Extract the [x, y] coordinate from the center of the cell holding the provided text.  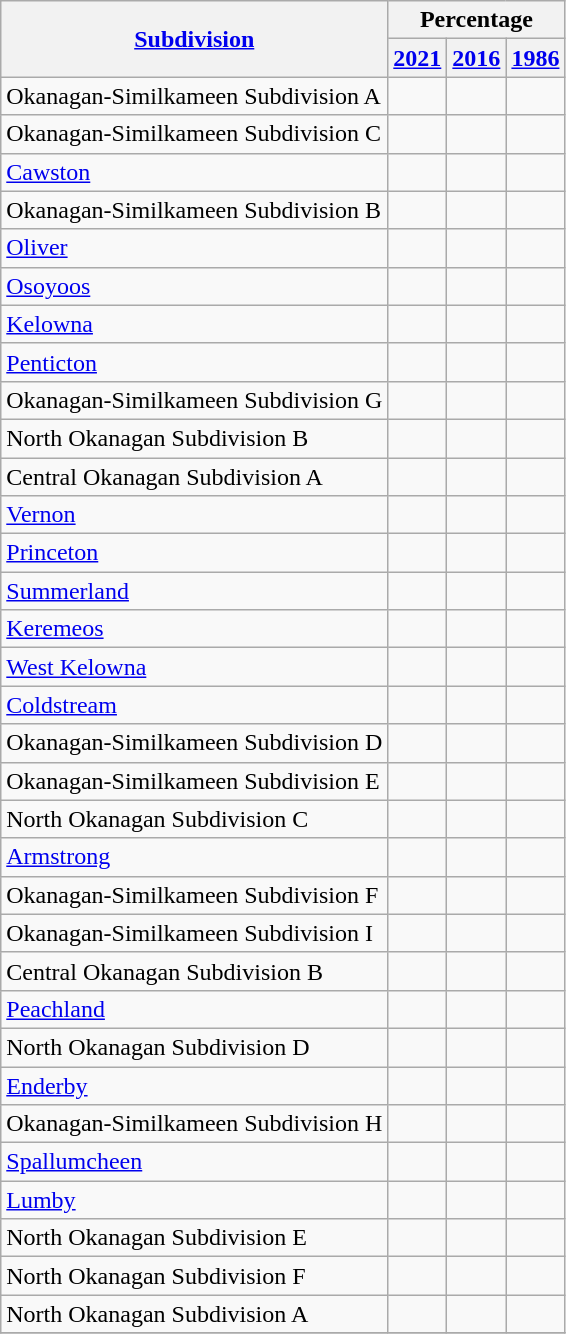
Okanagan-Similkameen Subdivision D [194, 743]
Keremeos [194, 629]
Summerland [194, 591]
Central Okanagan Subdivision A [194, 477]
Armstrong [194, 857]
Coldstream [194, 705]
Okanagan-Similkameen Subdivision F [194, 895]
Okanagan-Similkameen Subdivision I [194, 933]
Okanagan-Similkameen Subdivision H [194, 1124]
Okanagan-Similkameen Subdivision G [194, 400]
Subdivision [194, 39]
North Okanagan Subdivision D [194, 1047]
2021 [418, 58]
Peachland [194, 1009]
North Okanagan Subdivision A [194, 1314]
1986 [536, 58]
Okanagan-Similkameen Subdivision B [194, 210]
Central Okanagan Subdivision B [194, 971]
Spallumcheen [194, 1162]
North Okanagan Subdivision B [194, 438]
Oliver [194, 248]
Percentage [476, 20]
Vernon [194, 515]
West Kelowna [194, 667]
Okanagan-Similkameen Subdivision E [194, 781]
North Okanagan Subdivision E [194, 1238]
Cawston [194, 172]
Lumby [194, 1200]
Penticton [194, 362]
Okanagan-Similkameen Subdivision C [194, 134]
2016 [476, 58]
Okanagan-Similkameen Subdivision A [194, 96]
Kelowna [194, 324]
North Okanagan Subdivision C [194, 819]
Osoyoos [194, 286]
Enderby [194, 1085]
North Okanagan Subdivision F [194, 1276]
Princeton [194, 553]
